Extract the (X, Y) coordinate from the center of the cell holding the provided text.  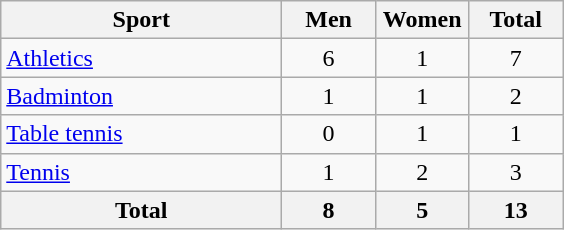
Badminton (142, 96)
0 (329, 134)
Table tennis (142, 134)
7 (516, 58)
13 (516, 210)
8 (329, 210)
5 (422, 210)
3 (516, 172)
Women (422, 20)
Sport (142, 20)
6 (329, 58)
Tennis (142, 172)
Men (329, 20)
Athletics (142, 58)
